Return the (X, Y) coordinate for the center point of the cell that contains the specified text.  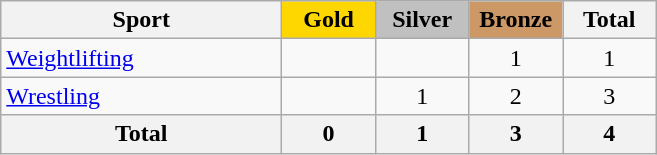
Bronze (516, 20)
Sport (142, 20)
Weightlifting (142, 58)
4 (609, 134)
Wrestling (142, 96)
2 (516, 96)
Gold (329, 20)
Silver (422, 20)
0 (329, 134)
